For the text-containing cell, return its midpoint in [x, y] coordinate format. 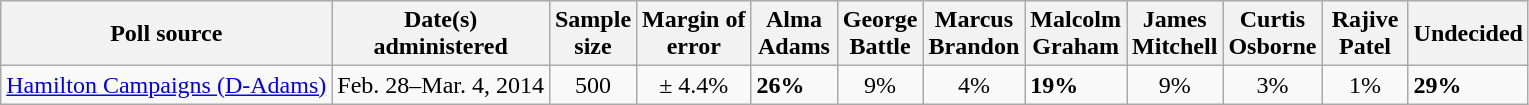
500 [592, 85]
29% [1468, 85]
Hamilton Campaigns (D-Adams) [166, 85]
JamesMitchell [1175, 34]
MalcolmGraham [1076, 34]
26% [794, 85]
4% [974, 85]
Feb. 28–Mar. 4, 2014 [441, 85]
MarcusBrandon [974, 34]
RajivePatel [1365, 34]
GeorgeBattle [880, 34]
3% [1272, 85]
AlmaAdams [794, 34]
Margin oferror [694, 34]
± 4.4% [694, 85]
CurtisOsborne [1272, 34]
Samplesize [592, 34]
Poll source [166, 34]
1% [1365, 85]
Date(s)administered [441, 34]
Undecided [1468, 34]
19% [1076, 85]
